Scan for the cell matching the given text and deliver its (x, y) coordinate at center. 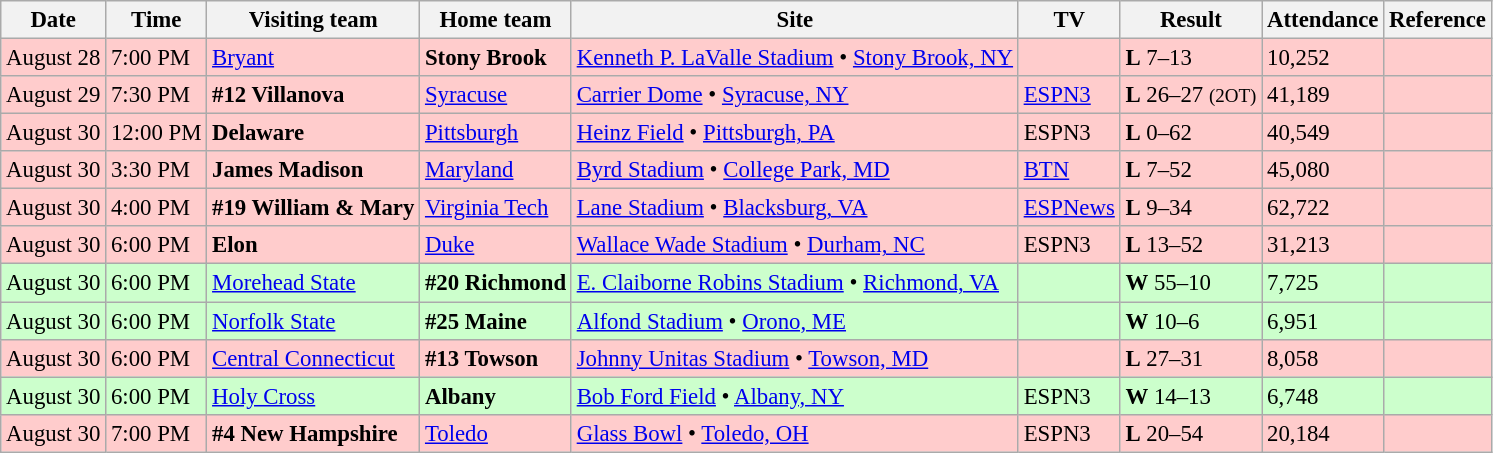
James Madison (314, 170)
Site (794, 20)
Wallace Wade Stadium • Durham, NC (794, 245)
Glass Bowl • Toledo, OH (794, 433)
20,184 (1323, 433)
3:30 PM (156, 170)
Date (54, 20)
Byrd Stadium • College Park, MD (794, 170)
40,549 (1323, 133)
Central Connecticut (314, 358)
Virginia Tech (496, 208)
6,951 (1323, 321)
Delaware (314, 133)
Norfolk State (314, 321)
Kenneth P. LaValle Stadium • Stony Brook, NY (794, 58)
Morehead State (314, 283)
Attendance (1323, 20)
41,189 (1323, 95)
E. Claiborne Robins Stadium • Richmond, VA (794, 283)
Result (1191, 20)
#12 Villanova (314, 95)
Bryant (314, 58)
Duke (496, 245)
L 13–52 (1191, 245)
Time (156, 20)
7:30 PM (156, 95)
BTN (1069, 170)
Holy Cross (314, 396)
Stony Brook (496, 58)
Albany (496, 396)
45,080 (1323, 170)
L 7–52 (1191, 170)
Lane Stadium • Blacksburg, VA (794, 208)
W 55–10 (1191, 283)
ESPNews (1069, 208)
7,725 (1323, 283)
W 14–13 (1191, 396)
L 7–13 (1191, 58)
Visiting team (314, 20)
Carrier Dome • Syracuse, NY (794, 95)
#25 Maine (496, 321)
L 9–34 (1191, 208)
Elon (314, 245)
Maryland (496, 170)
#19 William & Mary (314, 208)
L 26–27 (2OT) (1191, 95)
L 27–31 (1191, 358)
4:00 PM (156, 208)
Alfond Stadium • Orono, ME (794, 321)
Bob Ford Field • Albany, NY (794, 396)
12:00 PM (156, 133)
Pittsburgh (496, 133)
31,213 (1323, 245)
L 20–54 (1191, 433)
10,252 (1323, 58)
Syracuse (496, 95)
August 29 (54, 95)
L 0–62 (1191, 133)
TV (1069, 20)
#4 New Hampshire (314, 433)
Toledo (496, 433)
#20 Richmond (496, 283)
Reference (1438, 20)
Heinz Field • Pittsburgh, PA (794, 133)
6,748 (1323, 396)
Johnny Unitas Stadium • Towson, MD (794, 358)
#13 Towson (496, 358)
62,722 (1323, 208)
8,058 (1323, 358)
W 10–6 (1191, 321)
Home team (496, 20)
August 28 (54, 58)
